Pinpoint the cell where the given text exists, returning its (X, Y) midpoint coordinate. 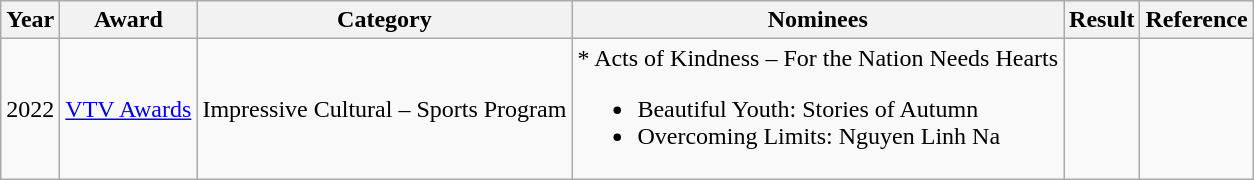
Impressive Cultural – Sports Program (384, 109)
Award (128, 20)
Reference (1196, 20)
VTV Awards (128, 109)
Result (1102, 20)
Nominees (818, 20)
Category (384, 20)
Year (30, 20)
* Acts of Kindness – For the Nation Needs HeartsBeautiful Youth: Stories of AutumnOvercoming Limits: Nguyen Linh Na (818, 109)
2022 (30, 109)
